Output the [X, Y] coordinate of the center of the cell containing the given text.  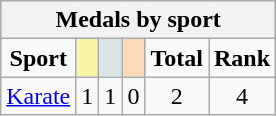
Total [177, 58]
4 [242, 96]
0 [134, 96]
Sport [38, 58]
2 [177, 96]
Karate [38, 96]
Medals by sport [138, 20]
Rank [242, 58]
